Extract the (x, y) coordinate from the center of the cell holding the provided text.  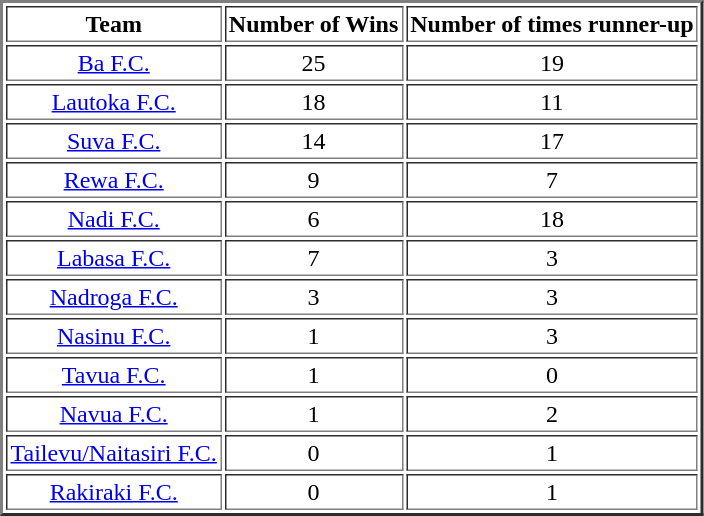
Labasa F.C. (114, 258)
6 (313, 219)
Nadroga F.C. (114, 297)
25 (313, 63)
19 (552, 63)
Nadi F.C. (114, 219)
Navua F.C. (114, 414)
9 (313, 180)
Suva F.C. (114, 141)
14 (313, 141)
Number of Wins (313, 24)
Lautoka F.C. (114, 102)
17 (552, 141)
Nasinu F.C. (114, 336)
Tavua F.C. (114, 375)
Rakiraki F.C. (114, 492)
Number of times runner-up (552, 24)
Ba F.C. (114, 63)
Tailevu/Naitasiri F.C. (114, 453)
Team (114, 24)
11 (552, 102)
2 (552, 414)
Rewa F.C. (114, 180)
